Locate the cell with the specified text and output its [x, y] center coordinate. 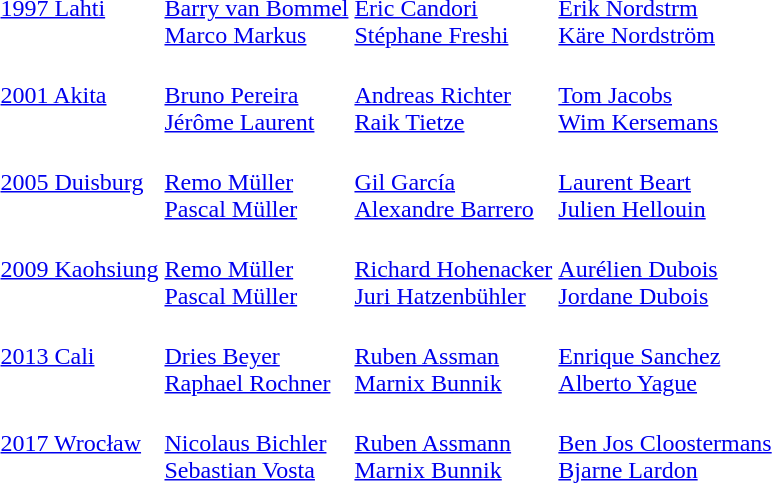
Richard HohenackerJuri Hatzenbühler [454, 269]
Ruben AssmanMarnix Bunnik [454, 356]
Bruno PereiraJérôme Laurent [256, 95]
Andreas RichterRaik Tietze [454, 95]
Gil GarcíaAlexandre Barrero [454, 182]
Dries BeyerRaphael Rochner [256, 356]
